Output the (X, Y) coordinate of the center of the cell containing the given text.  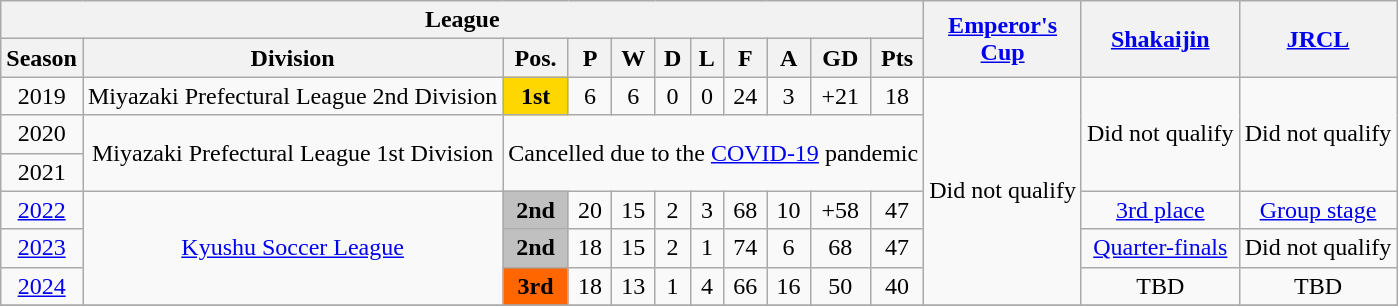
Miyazaki Prefectural League 1st Division (292, 153)
Shakaijin (1160, 39)
Miyazaki Prefectural League 2nd Division (292, 96)
66 (746, 286)
Group stage (1318, 210)
13 (634, 286)
W (634, 58)
40 (896, 286)
Division (292, 58)
3rd (536, 286)
10 (788, 210)
L (706, 58)
JRCL (1318, 39)
Season (42, 58)
A (788, 58)
League (462, 20)
74 (746, 248)
GD (840, 58)
Kyushu Soccer League (292, 248)
+58 (840, 210)
Cancelled due to the COVID-19 pandemic (714, 153)
Quarter-finals (1160, 248)
2023 (42, 248)
2021 (42, 172)
3rd place (1160, 210)
2022 (42, 210)
Pts (896, 58)
16 (788, 286)
F (746, 58)
2024 (42, 286)
24 (746, 96)
20 (590, 210)
50 (840, 286)
Pos. (536, 58)
1st (536, 96)
+21 (840, 96)
P (590, 58)
2019 (42, 96)
4 (706, 286)
2020 (42, 134)
Emperor'sCup (1003, 39)
D (672, 58)
